Output the (x, y) coordinate of the center of the cell containing the given text.  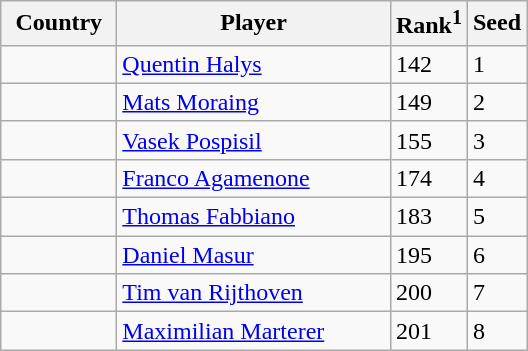
Player (254, 24)
183 (428, 217)
200 (428, 293)
142 (428, 64)
6 (496, 255)
Thomas Fabbiano (254, 217)
Daniel Masur (254, 255)
Quentin Halys (254, 64)
3 (496, 140)
174 (428, 178)
Franco Agamenone (254, 178)
Rank1 (428, 24)
Seed (496, 24)
195 (428, 255)
Mats Moraing (254, 102)
4 (496, 178)
7 (496, 293)
8 (496, 331)
Tim van Rijthoven (254, 293)
155 (428, 140)
149 (428, 102)
Maximilian Marterer (254, 331)
1 (496, 64)
5 (496, 217)
Country (59, 24)
Vasek Pospisil (254, 140)
2 (496, 102)
201 (428, 331)
